Search for the cell housing the specified text and yield its [x, y] center coordinate. 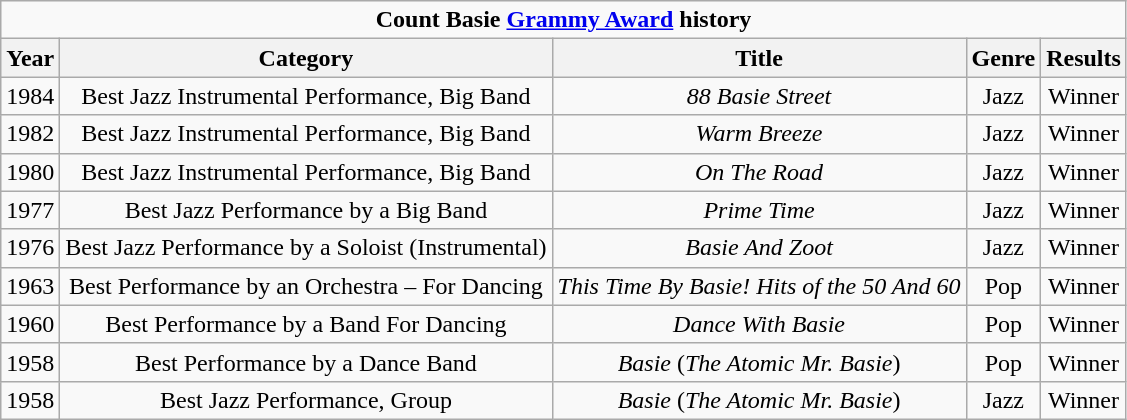
Count Basie Grammy Award history [564, 20]
Warm Breeze [759, 134]
1984 [30, 96]
Dance With Basie [759, 324]
Category [306, 58]
Genre [1004, 58]
1977 [30, 210]
Best Jazz Performance by a Big Band [306, 210]
Basie And Zoot [759, 248]
Title [759, 58]
1963 [30, 286]
1960 [30, 324]
Prime Time [759, 210]
Year [30, 58]
On The Road [759, 172]
Best Performance by an Orchestra – For Dancing [306, 286]
Best Jazz Performance, Group [306, 400]
This Time By Basie! Hits of the 50 And 60 [759, 286]
1980 [30, 172]
1982 [30, 134]
Best Jazz Performance by a Soloist (Instrumental) [306, 248]
Best Performance by a Band For Dancing [306, 324]
88 Basie Street [759, 96]
Results [1084, 58]
1976 [30, 248]
Best Performance by a Dance Band [306, 362]
